Return [x, y] of the center of cell containing provided text 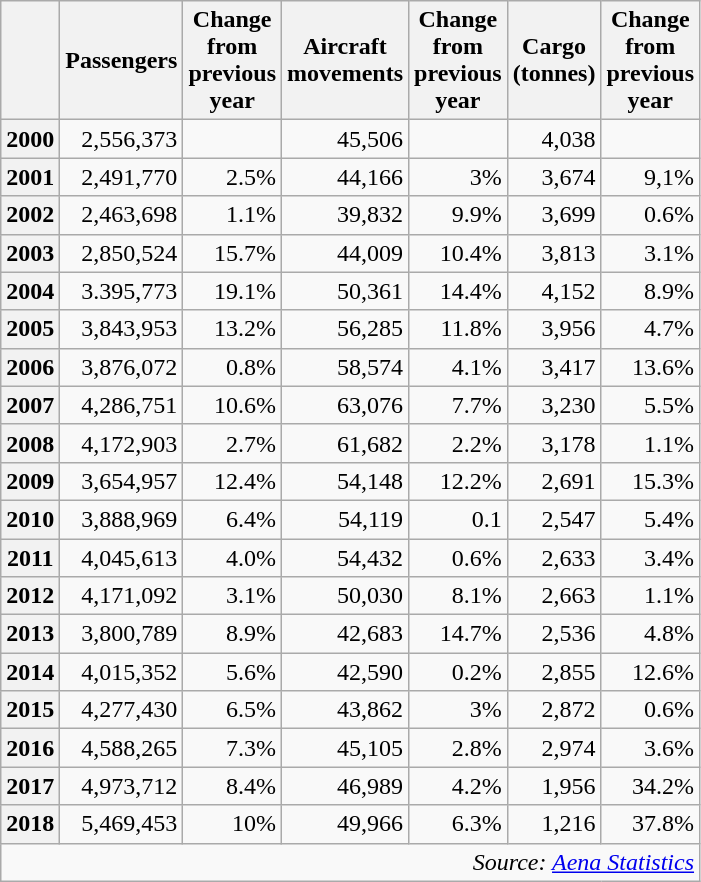
5.4% [650, 519]
15.7% [232, 253]
3,674 [554, 177]
2,855 [554, 672]
2.7% [232, 443]
0.8% [232, 367]
54,432 [346, 557]
2,633 [554, 557]
56,285 [346, 329]
8.4% [232, 786]
3,230 [554, 405]
5.5% [650, 405]
2016 [30, 748]
2010 [30, 519]
Aircraft movements [346, 60]
2,850,524 [122, 253]
2006 [30, 367]
42,683 [346, 634]
2008 [30, 443]
3,178 [554, 443]
2,556,373 [122, 139]
2011 [30, 557]
2.8% [458, 748]
3,876,072 [122, 367]
2015 [30, 710]
2014 [30, 672]
4,172,903 [122, 443]
43,862 [346, 710]
12.2% [458, 481]
39,832 [346, 215]
3,813 [554, 253]
7.3% [232, 748]
6.4% [232, 519]
8.1% [458, 596]
63,076 [346, 405]
0.1 [458, 519]
2,663 [554, 596]
9.9% [458, 215]
54,148 [346, 481]
46,989 [346, 786]
5.6% [232, 672]
2003 [30, 253]
4.0% [232, 557]
10.4% [458, 253]
4,171,092 [122, 596]
12.6% [650, 672]
2.5% [232, 177]
2002 [30, 215]
42,590 [346, 672]
3,654,957 [122, 481]
4,286,751 [122, 405]
13.6% [650, 367]
1,956 [554, 786]
7.7% [458, 405]
3,417 [554, 367]
44,009 [346, 253]
2017 [30, 786]
15.3% [650, 481]
4,015,352 [122, 672]
2004 [30, 291]
45,506 [346, 139]
49,966 [346, 824]
14.4% [458, 291]
9,1% [650, 177]
4,588,265 [122, 748]
Source: Aena Statistics [350, 862]
2,491,770 [122, 177]
3,956 [554, 329]
3.4% [650, 557]
2013 [30, 634]
11.8% [458, 329]
12.4% [232, 481]
4,152 [554, 291]
2012 [30, 596]
6.5% [232, 710]
37.8% [650, 824]
Cargo (tonnes) [554, 60]
2000 [30, 139]
3.6% [650, 748]
4.2% [458, 786]
10.6% [232, 405]
1,216 [554, 824]
3,888,969 [122, 519]
4.7% [650, 329]
13.2% [232, 329]
10% [232, 824]
50,030 [346, 596]
3.395,773 [122, 291]
5,469,453 [122, 824]
2007 [30, 405]
2,536 [554, 634]
2.2% [458, 443]
44,166 [346, 177]
3,800,789 [122, 634]
2001 [30, 177]
4,277,430 [122, 710]
4,038 [554, 139]
2,691 [554, 481]
0.2% [458, 672]
2018 [30, 824]
4,045,613 [122, 557]
2,872 [554, 710]
2,463,698 [122, 215]
3,843,953 [122, 329]
3,699 [554, 215]
2,547 [554, 519]
6.3% [458, 824]
54,119 [346, 519]
61,682 [346, 443]
Passengers [122, 60]
34.2% [650, 786]
2005 [30, 329]
45,105 [346, 748]
50,361 [346, 291]
58,574 [346, 367]
4.8% [650, 634]
14.7% [458, 634]
19.1% [232, 291]
4.1% [458, 367]
2009 [30, 481]
2,974 [554, 748]
4,973,712 [122, 786]
